Extract the (X, Y) coordinate from the center of the cell holding the provided text.  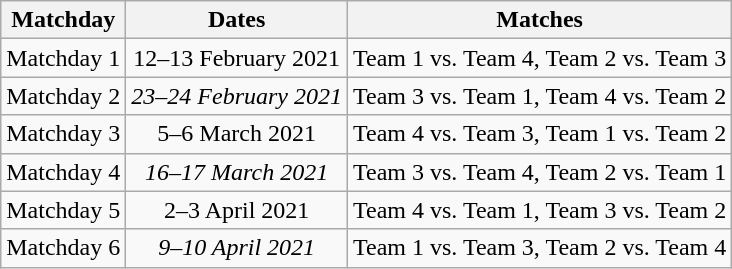
Matchday 3 (64, 134)
Team 4 vs. Team 3, Team 1 vs. Team 2 (540, 134)
12–13 February 2021 (237, 58)
Matchday 1 (64, 58)
16–17 March 2021 (237, 172)
Team 3 vs. Team 4, Team 2 vs. Team 1 (540, 172)
Team 3 vs. Team 1, Team 4 vs. Team 2 (540, 96)
2–3 April 2021 (237, 210)
Dates (237, 20)
Matchday 2 (64, 96)
23–24 February 2021 (237, 96)
Matchday 6 (64, 248)
Team 1 vs. Team 3, Team 2 vs. Team 4 (540, 248)
5–6 March 2021 (237, 134)
Matches (540, 20)
9–10 April 2021 (237, 248)
Matchday 5 (64, 210)
Matchday (64, 20)
Matchday 4 (64, 172)
Team 4 vs. Team 1, Team 3 vs. Team 2 (540, 210)
Team 1 vs. Team 4, Team 2 vs. Team 3 (540, 58)
